Extract the (x, y) coordinate from the center of the cell holding the provided text.  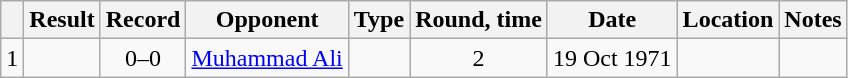
Notes (813, 20)
2 (479, 58)
Type (378, 20)
Record (143, 20)
Round, time (479, 20)
Muhammad Ali (267, 58)
Result (62, 20)
1 (12, 58)
Location (728, 20)
0–0 (143, 58)
Opponent (267, 20)
Date (612, 20)
19 Oct 1971 (612, 58)
